Determine the [x, y] coordinate at the center of the cell enclosing the given text.  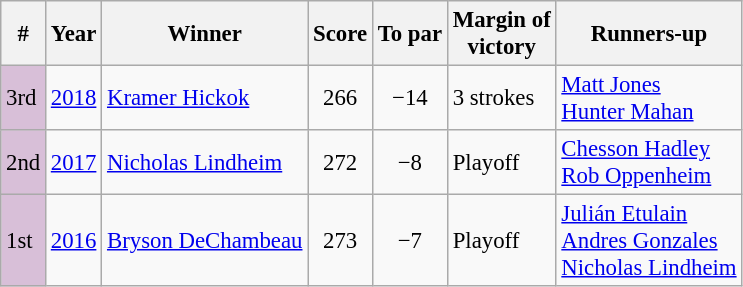
2018 [74, 98]
−8 [410, 162]
−14 [410, 98]
272 [340, 162]
Matt Jones Hunter Mahan [649, 98]
Winner [205, 34]
3 strokes [502, 98]
Margin ofvictory [502, 34]
3rd [24, 98]
−7 [410, 241]
Chesson Hadley Rob Oppenheim [649, 162]
Kramer Hickok [205, 98]
Julián Etulain Andres Gonzales Nicholas Lindheim [649, 241]
2017 [74, 162]
266 [340, 98]
Runners-up [649, 34]
273 [340, 241]
Year [74, 34]
1st [24, 241]
Nicholas Lindheim [205, 162]
2nd [24, 162]
To par [410, 34]
Score [340, 34]
# [24, 34]
Bryson DeChambeau [205, 241]
2016 [74, 241]
